From the cell containing the given text, extract its center point as (X, Y) coordinate. 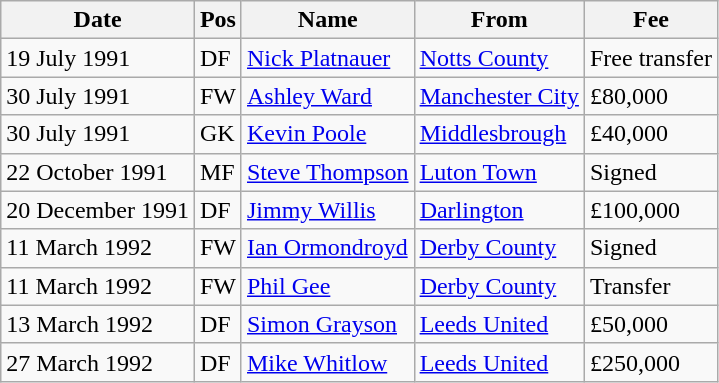
Kevin Poole (328, 134)
Fee (650, 20)
22 October 1991 (98, 172)
Transfer (650, 286)
Simon Grayson (328, 324)
Manchester City (499, 96)
Nick Platnauer (328, 58)
Ashley Ward (328, 96)
£40,000 (650, 134)
Luton Town (499, 172)
Notts County (499, 58)
Middlesbrough (499, 134)
20 December 1991 (98, 210)
27 March 1992 (98, 362)
Pos (218, 20)
£50,000 (650, 324)
19 July 1991 (98, 58)
£80,000 (650, 96)
Name (328, 20)
Jimmy Willis (328, 210)
Phil Gee (328, 286)
Steve Thompson (328, 172)
Darlington (499, 210)
Free transfer (650, 58)
£250,000 (650, 362)
GK (218, 134)
£100,000 (650, 210)
Date (98, 20)
From (499, 20)
Mike Whitlow (328, 362)
Ian Ormondroyd (328, 248)
MF (218, 172)
13 March 1992 (98, 324)
